From the cell containing the given text, extract its center point as (X, Y) coordinate. 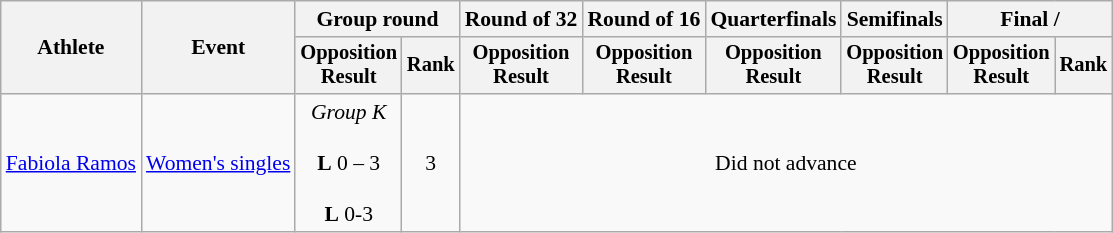
Round of 32 (522, 19)
3 (431, 163)
Quarterfinals (773, 19)
Group KL 0 – 3L 0-3 (348, 163)
Round of 16 (644, 19)
Event (218, 48)
Did not advance (786, 163)
Final / (1030, 19)
Fabiola Ramos (71, 163)
Athlete (71, 48)
Women's singles (218, 163)
Semifinals (894, 19)
Group round (377, 19)
